Locate the cell with the specified text and output its [x, y] center coordinate. 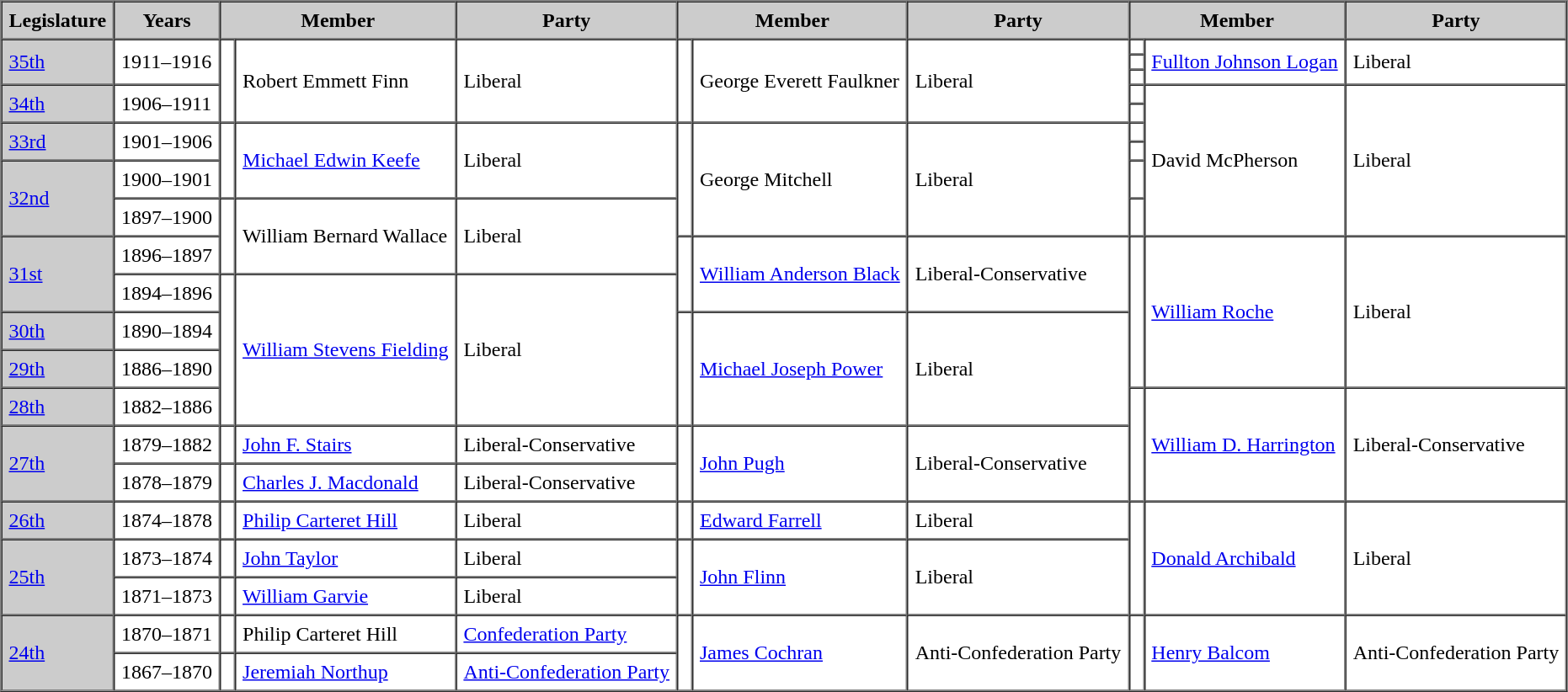
1873–1874 [167, 557]
28th [58, 406]
1897–1900 [167, 217]
James Cochran [800, 652]
Charles J. Macdonald [345, 482]
William Garvie [345, 596]
Edward Farrell [800, 520]
Fullton Johnson Logan [1245, 61]
25th [58, 577]
Robert Emmett Finn [345, 81]
John Taylor [345, 557]
David McPherson [1245, 160]
29th [58, 369]
1890–1894 [167, 330]
24th [58, 652]
1900–1901 [167, 178]
1894–1896 [167, 293]
30th [58, 330]
1871–1873 [167, 596]
John Pugh [800, 464]
George Everett Faulkner [800, 81]
Donald Archibald [1245, 559]
31st [58, 274]
William Stevens Fielding [345, 350]
Confederation Party [566, 633]
Henry Balcom [1245, 652]
John F. Stairs [345, 444]
1874–1878 [167, 520]
Years [167, 20]
1896–1897 [167, 254]
1906–1911 [167, 103]
Jeremiah Northup [345, 672]
George Mitchell [800, 180]
27th [58, 464]
32nd [58, 198]
1901–1906 [167, 141]
35th [58, 61]
1882–1886 [167, 406]
33rd [58, 141]
John Flinn [800, 577]
Legislature [58, 20]
William Roche [1245, 311]
1867–1870 [167, 672]
William Bernard Wallace [345, 237]
1878–1879 [167, 482]
William Anderson Black [800, 274]
Michael Joseph Power [800, 369]
1879–1882 [167, 444]
1870–1871 [167, 633]
1886–1890 [167, 369]
Michael Edwin Keefe [345, 161]
26th [58, 520]
William D. Harrington [1245, 444]
1911–1916 [167, 61]
34th [58, 103]
